Pinpoint the cell where the given text exists, returning its (x, y) midpoint coordinate. 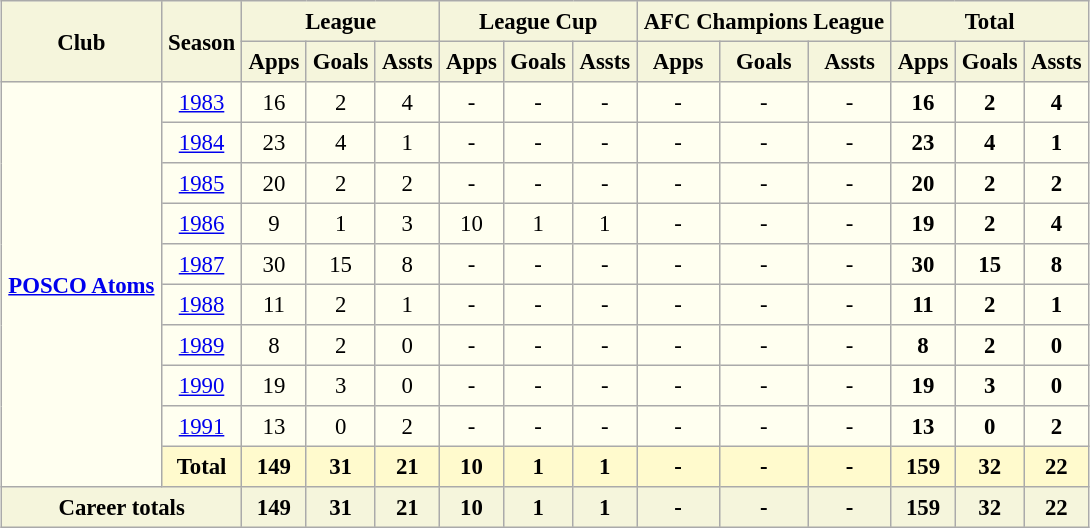
9 (274, 223)
League (341, 21)
Club (82, 42)
1989 (202, 345)
1984 (202, 142)
AFC Champions League (764, 21)
1988 (202, 304)
1990 (202, 385)
Career totals (122, 507)
1986 (202, 223)
Season (202, 42)
1985 (202, 183)
POSCO Atoms (82, 284)
1991 (202, 426)
1987 (202, 264)
1983 (202, 102)
League Cup (538, 21)
